Output the [X, Y] coordinate of the center of the cell containing the given text.  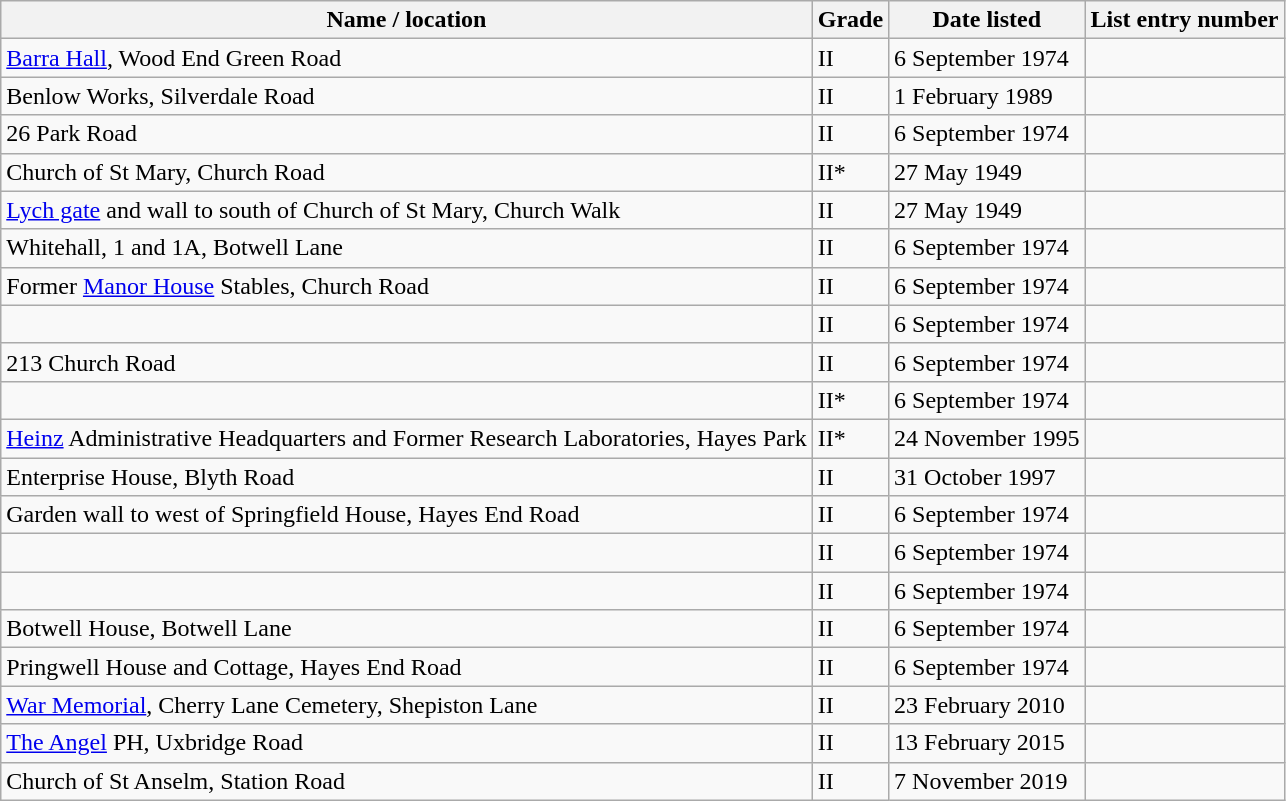
Church of St Mary, Church Road [406, 172]
War Memorial, Cherry Lane Cemetery, Shepiston Lane [406, 705]
Former Manor House Stables, Church Road [406, 286]
Benlow Works, Silverdale Road [406, 96]
List entry number [1184, 20]
Date listed [987, 20]
Enterprise House, Blyth Road [406, 477]
Lych gate and wall to south of Church of St Mary, Church Walk [406, 210]
213 Church Road [406, 362]
1 February 1989 [987, 96]
Church of St Anselm, Station Road [406, 781]
Garden wall to west of Springfield House, Hayes End Road [406, 515]
Botwell House, Botwell Lane [406, 629]
24 November 1995 [987, 438]
7 November 2019 [987, 781]
23 February 2010 [987, 705]
Barra Hall, Wood End Green Road [406, 58]
Grade [850, 20]
31 October 1997 [987, 477]
Heinz Administrative Headquarters and Former Research Laboratories, Hayes Park [406, 438]
26 Park Road [406, 134]
The Angel PH, Uxbridge Road [406, 743]
Name / location [406, 20]
13 February 2015 [987, 743]
Pringwell House and Cottage, Hayes End Road [406, 667]
Whitehall, 1 and 1A, Botwell Lane [406, 248]
